Capture the cell that displays the provided text and extract its (x, y) central coordinate. 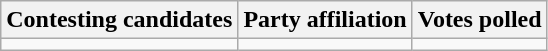
Party affiliation (325, 20)
Contesting candidates (120, 20)
Votes polled (480, 20)
